From the cell containing the given text, extract its center point as (X, Y) coordinate. 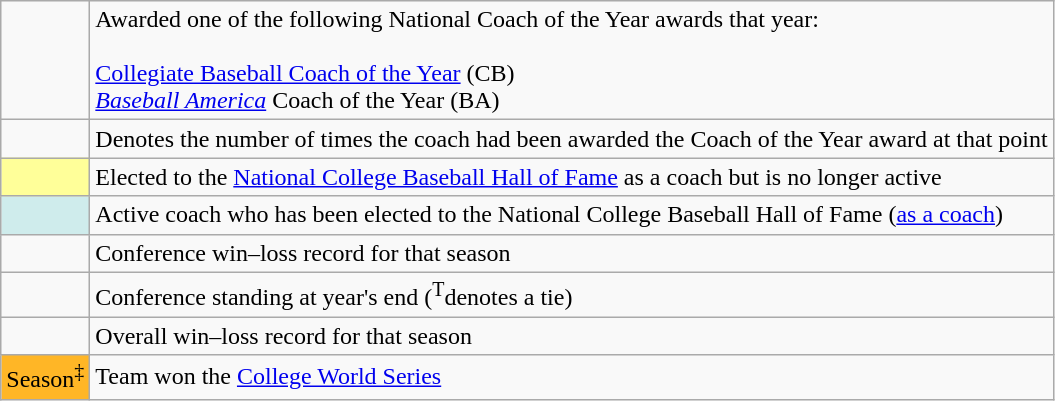
Active coach who has been elected to the National College Baseball Hall of Fame (as a coach) (572, 215)
Conference standing at year's end (Tdenotes a tie) (572, 294)
Elected to the National College Baseball Hall of Fame as a coach but is no longer active (572, 177)
Season‡ (46, 378)
Conference win–loss record for that season (572, 253)
Denotes the number of times the coach had been awarded the Coach of the Year award at that point (572, 139)
Team won the College World Series (572, 378)
Overall win–loss record for that season (572, 336)
